Scan for the cell matching the given text and deliver its (x, y) coordinate at center. 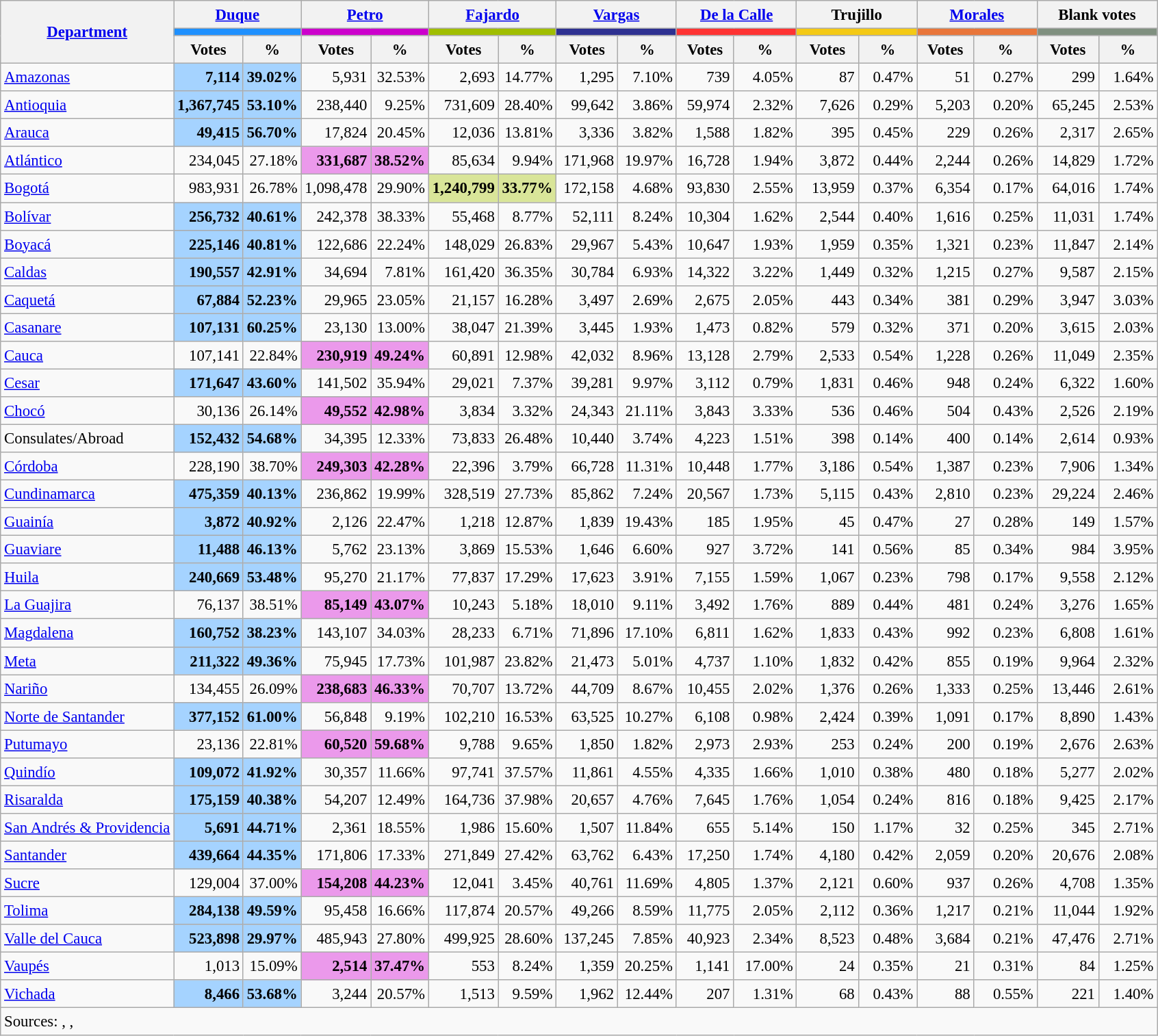
11,775 (705, 911)
Cauca (88, 356)
24 (827, 966)
29.97% (272, 939)
30,357 (336, 772)
200 (946, 744)
34,694 (336, 272)
85 (946, 550)
11.66% (400, 772)
161,420 (463, 272)
11,488 (209, 550)
234,045 (209, 160)
1.31% (765, 994)
Sources: , , (579, 1022)
29.90% (400, 189)
49.24% (400, 356)
7.24% (647, 494)
10,304 (705, 216)
64,016 (1068, 189)
77,837 (463, 578)
236,862 (336, 494)
0.36% (887, 911)
15.53% (527, 550)
Duque (237, 15)
23.13% (400, 550)
Chocó (88, 411)
2,693 (463, 78)
9.11% (647, 605)
164,736 (463, 799)
8,523 (827, 939)
Antioquia (88, 105)
331,687 (336, 160)
185 (705, 521)
1.95% (765, 521)
4.05% (765, 78)
0.82% (765, 327)
0.55% (1005, 994)
60,520 (336, 744)
40.92% (272, 521)
4.55% (647, 772)
Huila (88, 578)
137,245 (587, 939)
3,615 (1068, 327)
1.37% (765, 883)
6,322 (1068, 383)
481 (946, 605)
11,049 (1068, 356)
22.24% (400, 244)
1.43% (1128, 716)
3,492 (705, 605)
855 (946, 661)
1,091 (946, 716)
5,931 (336, 78)
2.55% (765, 189)
2.46% (1128, 494)
6.60% (647, 550)
37.47% (400, 966)
20.45% (400, 133)
3.03% (1128, 300)
2,526 (1068, 411)
2.15% (1128, 272)
42.91% (272, 272)
34.03% (400, 634)
75,945 (336, 661)
1,054 (827, 799)
12.87% (527, 521)
889 (827, 605)
207 (705, 994)
655 (705, 828)
9.59% (527, 994)
2,059 (946, 855)
32 (946, 828)
2.35% (1128, 356)
10,440 (587, 438)
19.99% (400, 494)
65,245 (1068, 105)
95,458 (336, 911)
475,359 (209, 494)
53.48% (272, 578)
9,587 (1068, 272)
11,861 (587, 772)
37.98% (527, 799)
Bogotá (88, 189)
5,115 (827, 494)
0.39% (887, 716)
8,890 (1068, 716)
Caquetá (88, 300)
3,497 (587, 300)
731,609 (463, 105)
1,240,799 (463, 189)
2,675 (705, 300)
42.28% (400, 467)
9.97% (647, 383)
11,847 (1068, 244)
3.91% (647, 578)
10,455 (705, 688)
1,295 (587, 78)
38.52% (400, 160)
27.42% (527, 855)
12,036 (463, 133)
Santander (88, 855)
29,965 (336, 300)
7.81% (400, 272)
1,831 (827, 383)
40,923 (705, 939)
1,833 (827, 634)
44,709 (587, 688)
Putumayo (88, 744)
1,215 (946, 272)
2,112 (827, 911)
5.01% (647, 661)
1.17% (887, 828)
46.13% (272, 550)
3,445 (587, 327)
7,645 (705, 799)
Amazonas (88, 78)
504 (946, 411)
40.13% (272, 494)
1.66% (765, 772)
42.98% (400, 411)
93,830 (705, 189)
Guainía (88, 521)
377,152 (209, 716)
40.61% (272, 216)
Cundinamarca (88, 494)
16,728 (705, 160)
228,190 (209, 467)
102,210 (463, 716)
284,138 (209, 911)
17,250 (705, 855)
2,810 (946, 494)
Morales (977, 15)
23.82% (527, 661)
3,244 (336, 994)
1.57% (1128, 521)
Valle del Cauca (88, 939)
46.33% (400, 688)
16.28% (527, 300)
983,931 (209, 189)
1,387 (946, 467)
39,281 (587, 383)
28,233 (463, 634)
1,646 (587, 550)
1,141 (705, 966)
1,013 (209, 966)
De la Calle (736, 15)
4,180 (827, 855)
19.97% (647, 160)
271,849 (463, 855)
6,811 (705, 634)
85,149 (336, 605)
9.65% (527, 744)
3,843 (705, 411)
6.43% (647, 855)
8.59% (647, 911)
3,276 (1068, 605)
2,121 (827, 883)
11,031 (1068, 216)
15.60% (527, 828)
7,155 (705, 578)
17.33% (400, 855)
2.08% (1128, 855)
38,047 (463, 327)
59.68% (400, 744)
4.76% (647, 799)
371 (946, 327)
17,824 (336, 133)
Norte de Santander (88, 716)
1.59% (765, 578)
27.80% (400, 939)
29,021 (463, 383)
0.98% (765, 716)
87 (827, 78)
Atlántico (88, 160)
38.33% (400, 216)
9,964 (1068, 661)
1,832 (827, 661)
Caldas (88, 272)
32.53% (400, 78)
6,108 (705, 716)
Quindío (88, 772)
20,657 (587, 799)
3.33% (765, 411)
141 (827, 550)
12,041 (463, 883)
0.48% (887, 939)
Vichada (88, 994)
242,378 (336, 216)
71,896 (587, 634)
221 (1068, 994)
55,468 (463, 216)
9,788 (463, 744)
Sucre (88, 883)
152,432 (209, 438)
La Guajira (88, 605)
13.81% (527, 133)
14.77% (527, 78)
2,126 (336, 521)
299 (1068, 78)
17.29% (527, 578)
3,869 (463, 550)
Vargas (617, 15)
6.71% (527, 634)
480 (946, 772)
17.00% (765, 966)
28.60% (527, 939)
20,676 (1068, 855)
536 (827, 411)
22.81% (272, 744)
21.39% (527, 327)
11,044 (1068, 911)
26.83% (527, 244)
60,891 (463, 356)
2,424 (827, 716)
56,848 (336, 716)
17.10% (647, 634)
10,448 (705, 467)
1,616 (946, 216)
8.67% (647, 688)
1.64% (1128, 78)
Trujillo (857, 15)
16.66% (400, 911)
1.35% (1128, 883)
3,186 (827, 467)
22,396 (463, 467)
5,203 (946, 105)
1,321 (946, 244)
10.27% (647, 716)
10,647 (705, 244)
3.74% (647, 438)
47,476 (1068, 939)
22.84% (272, 356)
38.70% (272, 467)
5,691 (209, 828)
225,146 (209, 244)
56.70% (272, 133)
24,343 (587, 411)
6.93% (647, 272)
4.68% (647, 189)
88 (946, 994)
256,732 (209, 216)
2.79% (765, 356)
381 (946, 300)
345 (1068, 828)
230,919 (336, 356)
8.77% (527, 216)
1,839 (587, 521)
1.60% (1128, 383)
5.14% (765, 828)
97,741 (463, 772)
Blank votes (1097, 15)
2,614 (1068, 438)
40.38% (272, 799)
76,137 (209, 605)
66,728 (587, 467)
2.12% (1128, 578)
12.44% (647, 994)
Consulates/Abroad (88, 438)
23,136 (209, 744)
23,130 (336, 327)
1.72% (1128, 160)
44.71% (272, 828)
26.48% (527, 438)
11.31% (647, 467)
13,959 (827, 189)
211,322 (209, 661)
2.69% (647, 300)
1,010 (827, 772)
439,664 (209, 855)
Department (88, 32)
21.11% (647, 411)
68 (827, 994)
53.10% (272, 105)
4,335 (705, 772)
5.18% (527, 605)
14,322 (705, 272)
3.45% (527, 883)
0.37% (887, 189)
Petro (365, 15)
2,244 (946, 160)
49.36% (272, 661)
44.35% (272, 855)
1,507 (587, 828)
27.18% (272, 160)
2,676 (1068, 744)
59,974 (705, 105)
27.73% (527, 494)
3.86% (647, 105)
30,784 (587, 272)
1,850 (587, 744)
4,708 (1068, 883)
7.85% (647, 939)
Vaupés (88, 966)
2,514 (336, 966)
3.72% (765, 550)
33.77% (527, 189)
17.73% (400, 661)
5,277 (1068, 772)
253 (827, 744)
16.53% (527, 716)
Casanare (88, 327)
3.82% (647, 133)
122,686 (336, 244)
240,669 (209, 578)
67,884 (209, 300)
984 (1068, 550)
4,805 (705, 883)
22.47% (400, 521)
73,833 (463, 438)
0.93% (1128, 438)
328,519 (463, 494)
1.10% (765, 661)
54,207 (336, 799)
1,588 (705, 133)
499,925 (463, 939)
29,967 (587, 244)
2,533 (827, 356)
38.51% (272, 605)
2.19% (1128, 411)
0.60% (887, 883)
2,317 (1068, 133)
San Andrés & Providencia (88, 828)
927 (705, 550)
13.72% (527, 688)
238,683 (336, 688)
2.14% (1128, 244)
2.65% (1128, 133)
45 (827, 521)
1,986 (463, 828)
49,415 (209, 133)
Risaralda (88, 799)
1,067 (827, 578)
1,333 (946, 688)
1.25% (1128, 966)
19.43% (647, 521)
28.40% (527, 105)
Nariño (88, 688)
1,098,478 (336, 189)
13,128 (705, 356)
Meta (88, 661)
21.17% (400, 578)
7,114 (209, 78)
485,943 (336, 939)
20.25% (647, 966)
1.61% (1128, 634)
Fajardo (492, 15)
95,270 (336, 578)
1,473 (705, 327)
20,567 (705, 494)
2.03% (1128, 327)
29,224 (1068, 494)
148,029 (463, 244)
18,010 (587, 605)
1.94% (765, 160)
2,544 (827, 216)
21,473 (587, 661)
1,513 (463, 994)
52,111 (587, 216)
523,898 (209, 939)
7.37% (527, 383)
1,376 (827, 688)
3,684 (946, 939)
171,968 (587, 160)
3.22% (765, 272)
2.93% (765, 744)
8.96% (647, 356)
30,136 (209, 411)
5,762 (336, 550)
107,131 (209, 327)
Cesar (88, 383)
70,707 (463, 688)
49,552 (336, 411)
4,737 (705, 661)
2,361 (336, 828)
7.10% (647, 78)
1,218 (463, 521)
Córdoba (88, 467)
129,004 (209, 883)
443 (827, 300)
54.68% (272, 438)
Arauca (88, 133)
238,440 (336, 105)
85,862 (587, 494)
49,266 (587, 911)
0.38% (887, 772)
21,157 (463, 300)
1.73% (765, 494)
Guaviare (88, 550)
8,466 (209, 994)
143,107 (336, 634)
2.17% (1128, 799)
12.98% (527, 356)
63,762 (587, 855)
107,141 (209, 356)
Magdalena (88, 634)
63,525 (587, 716)
17,623 (587, 578)
26.78% (272, 189)
26.14% (272, 411)
816 (946, 799)
3.32% (527, 411)
34,395 (336, 438)
42,032 (587, 356)
101,987 (463, 661)
9.94% (527, 160)
52.23% (272, 300)
0.31% (1005, 966)
2.34% (765, 939)
26.09% (272, 688)
134,455 (209, 688)
13.00% (400, 327)
36.35% (527, 272)
99,642 (587, 105)
117,874 (463, 911)
149 (1068, 521)
1.51% (765, 438)
4,223 (705, 438)
39.02% (272, 78)
49.59% (272, 911)
7,626 (827, 105)
579 (827, 327)
3,834 (463, 411)
229 (946, 133)
23.05% (400, 300)
150 (827, 828)
0.45% (887, 133)
1,217 (946, 911)
395 (827, 133)
37.57% (527, 772)
1.77% (765, 467)
2.61% (1128, 688)
2,973 (705, 744)
41.92% (272, 772)
160,752 (209, 634)
9.25% (400, 105)
937 (946, 883)
14,829 (1068, 160)
53.68% (272, 994)
0.28% (1005, 521)
2.63% (1128, 744)
40.81% (272, 244)
43.07% (400, 605)
12.49% (400, 799)
3.79% (527, 467)
44.23% (400, 883)
400 (946, 438)
60.25% (272, 327)
1,959 (827, 244)
172,158 (587, 189)
12.33% (400, 438)
3,336 (587, 133)
175,159 (209, 799)
5.43% (647, 244)
3,947 (1068, 300)
171,806 (336, 855)
948 (946, 383)
9,425 (1068, 799)
2.53% (1128, 105)
85,634 (463, 160)
0.56% (887, 550)
43.60% (272, 383)
35.94% (400, 383)
61.00% (272, 716)
141,502 (336, 383)
84 (1068, 966)
10,243 (463, 605)
1.34% (1128, 467)
1,359 (587, 966)
51 (946, 78)
Bolívar (88, 216)
1.92% (1128, 911)
190,557 (209, 272)
38.23% (272, 634)
553 (463, 966)
3,112 (705, 383)
6,808 (1068, 634)
7,906 (1068, 467)
13,446 (1068, 688)
0.79% (765, 383)
1,449 (827, 272)
15.09% (272, 966)
1,367,745 (209, 105)
27 (946, 521)
21 (946, 966)
18.55% (400, 828)
154,208 (336, 883)
739 (705, 78)
9.19% (400, 716)
37.00% (272, 883)
398 (827, 438)
Boyacá (88, 244)
109,072 (209, 772)
798 (946, 578)
0.40% (887, 216)
249,303 (336, 467)
6,354 (946, 189)
40,761 (587, 883)
3.95% (1128, 550)
1,228 (946, 356)
1.65% (1128, 605)
11.84% (647, 828)
1.40% (1128, 994)
171,647 (209, 383)
Tolima (88, 911)
1,962 (587, 994)
11.69% (647, 883)
9,558 (1068, 578)
992 (946, 634)
